Identify which cell holds the provided text, then report its [x, y] central coordinate. 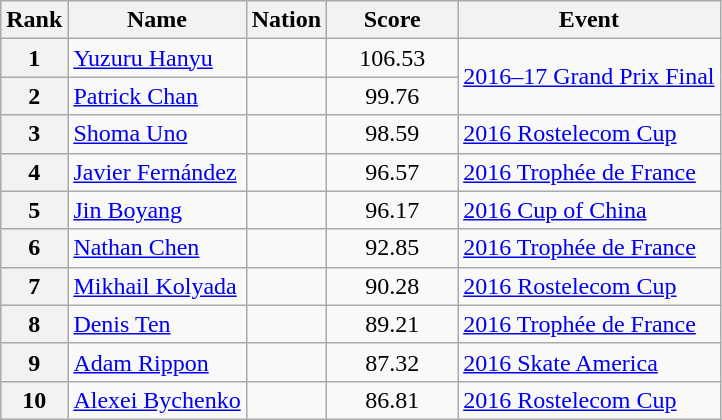
Shoma Uno [157, 134]
96.57 [392, 172]
2 [34, 96]
Jin Boyang [157, 210]
92.85 [392, 248]
Event [589, 20]
106.53 [392, 58]
86.81 [392, 400]
Patrick Chan [157, 96]
2016 Skate America [589, 362]
Nathan Chen [157, 248]
2016 Cup of China [589, 210]
Denis Ten [157, 324]
Mikhail Kolyada [157, 286]
10 [34, 400]
87.32 [392, 362]
5 [34, 210]
Name [157, 20]
Rank [34, 20]
96.17 [392, 210]
Yuzuru Hanyu [157, 58]
Nation [286, 20]
7 [34, 286]
8 [34, 324]
98.59 [392, 134]
6 [34, 248]
Adam Rippon [157, 362]
89.21 [392, 324]
2016–17 Grand Prix Final [589, 77]
99.76 [392, 96]
4 [34, 172]
9 [34, 362]
3 [34, 134]
90.28 [392, 286]
Alexei Bychenko [157, 400]
Score [392, 20]
Javier Fernández [157, 172]
1 [34, 58]
